Detect which cell encompasses the target text, then output its (X, Y) center coordinate. 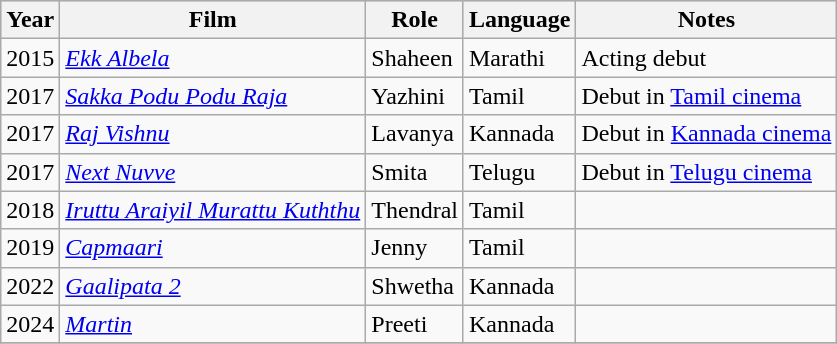
Gaalipata 2 (213, 286)
Next Nuvve (213, 172)
2024 (30, 324)
Sakka Podu Podu Raja (213, 96)
Notes (706, 20)
Language (519, 20)
Smita (415, 172)
Iruttu Araiyil Murattu Kuththu (213, 210)
Debut in Tamil cinema (706, 96)
Telugu (519, 172)
Thendral (415, 210)
Yazhini (415, 96)
Debut in Telugu cinema (706, 172)
Film (213, 20)
Martin (213, 324)
Raj Vishnu (213, 134)
Ekk Albela (213, 58)
Preeti (415, 324)
Debut in Kannada cinema (706, 134)
2015 (30, 58)
Jenny (415, 248)
Shwetha (415, 286)
Shaheen (415, 58)
Year (30, 20)
Lavanya (415, 134)
2022 (30, 286)
Marathi (519, 58)
2019 (30, 248)
Capmaari (213, 248)
2018 (30, 210)
Role (415, 20)
Acting debut (706, 58)
